Return the (X, Y) coordinate for the center point of the cell that contains the specified text.  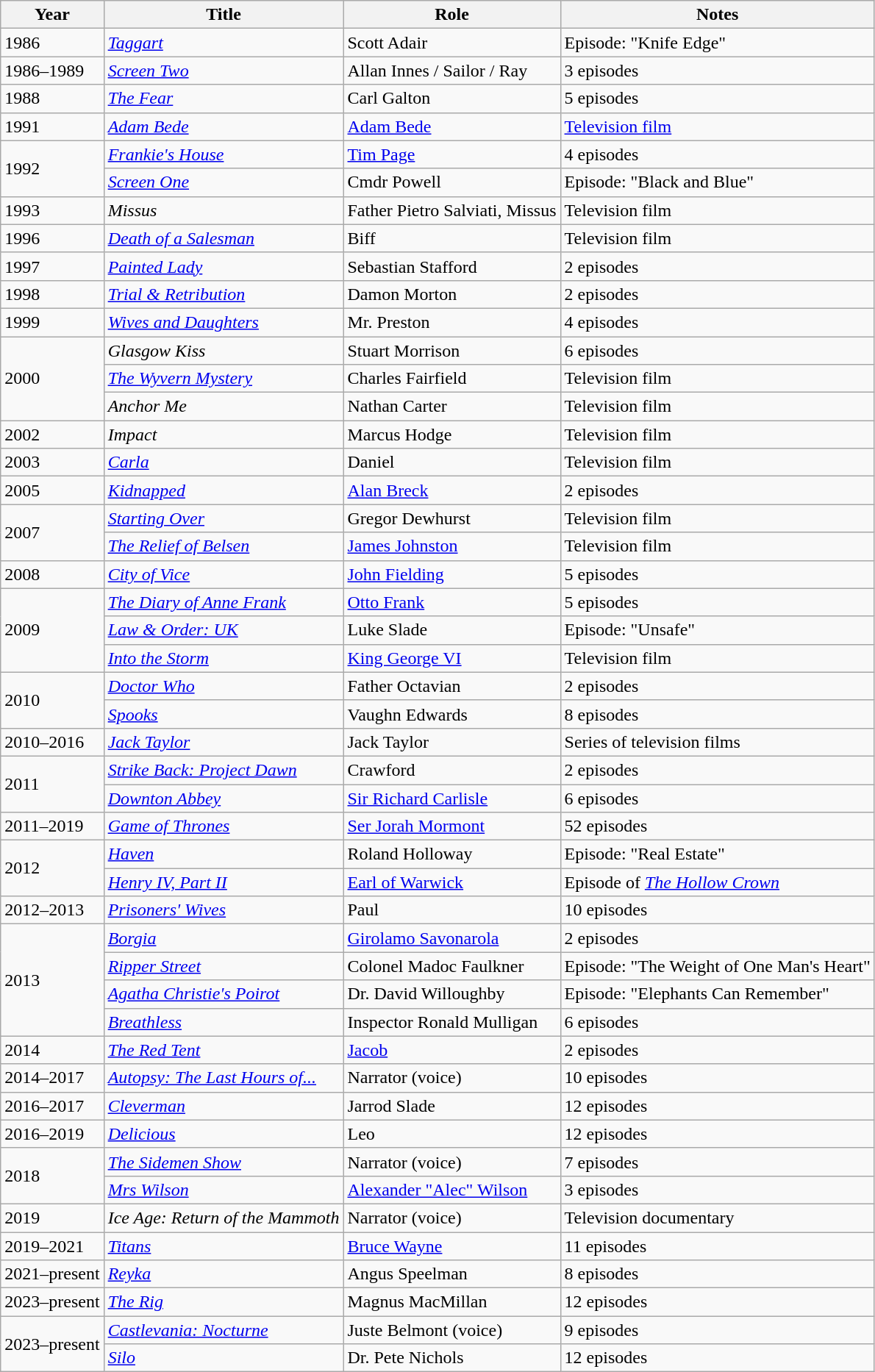
1986–1989 (52, 71)
Episode: "Elephants Can Remember" (718, 994)
Earl of Warwick (451, 882)
Alan Breck (451, 490)
Dr. Pete Nichols (451, 1358)
Juste Belmont (voice) (451, 1330)
Borgia (224, 938)
Agatha Christie's Poirot (224, 994)
Wives and Daughters (224, 322)
Ripper Street (224, 966)
Daniel (451, 462)
9 episodes (718, 1330)
Impact (224, 435)
2011–2019 (52, 826)
Silo (224, 1358)
Episode: "The Weight of One Man's Heart" (718, 966)
Reyka (224, 1274)
Angus Speelman (451, 1274)
Episode of The Hollow Crown (718, 882)
Titans (224, 1246)
Year (52, 15)
2003 (52, 462)
1986 (52, 43)
John Fielding (451, 574)
Charles Fairfield (451, 379)
2005 (52, 490)
Prisoners' Wives (224, 910)
Haven (224, 854)
The Rig (224, 1302)
Doctor Who (224, 686)
Scott Adair (451, 43)
Spooks (224, 714)
2013 (52, 980)
The Wyvern Mystery (224, 379)
Downton Abbey (224, 798)
Episode: "Black and Blue" (718, 182)
Marcus Hodge (451, 435)
1993 (52, 210)
2014 (52, 1050)
Carl Galton (451, 99)
James Johnston (451, 546)
Autopsy: The Last Hours of... (224, 1078)
1991 (52, 126)
Frankie's House (224, 154)
Notes (718, 15)
2012–2013 (52, 910)
The Fear (224, 99)
Bruce Wayne (451, 1246)
Episode: "Real Estate" (718, 854)
The Sidemen Show (224, 1162)
Television documentary (718, 1218)
Painted Lady (224, 266)
Father Pietro Salviati, Missus (451, 210)
1997 (52, 266)
Dr. David Willoughby (451, 994)
Sebastian Stafford (451, 266)
Cmdr Powell (451, 182)
Into the Storm (224, 658)
Jarrod Slade (451, 1106)
Screen One (224, 182)
1999 (52, 322)
Crawford (451, 770)
Screen Two (224, 71)
Ice Age: Return of the Mammoth (224, 1218)
2014–2017 (52, 1078)
Mr. Preston (451, 322)
Luke Slade (451, 630)
2016–2017 (52, 1106)
City of Vice (224, 574)
1998 (52, 294)
Game of Thrones (224, 826)
Vaughn Edwards (451, 714)
Leo (451, 1134)
Taggart (224, 43)
1996 (52, 238)
The Relief of Belsen (224, 546)
Glasgow Kiss (224, 351)
Carla (224, 462)
Strike Back: Project Dawn (224, 770)
1988 (52, 99)
Girolamo Savonarola (451, 938)
Allan Innes / Sailor / Ray (451, 71)
2019–2021 (52, 1246)
7 episodes (718, 1162)
2016–2019 (52, 1134)
2010–2016 (52, 742)
Henry IV, Part II (224, 882)
Sir Richard Carlisle (451, 798)
King George VI (451, 658)
Trial & Retribution (224, 294)
Paul (451, 910)
Alexander "Alec" Wilson (451, 1190)
2002 (52, 435)
Ser Jorah Mormont (451, 826)
Stuart Morrison (451, 351)
Missus (224, 210)
2009 (52, 630)
11 episodes (718, 1246)
Otto Frank (451, 602)
Nathan Carter (451, 407)
52 episodes (718, 826)
Mrs Wilson (224, 1190)
Biff (451, 238)
2008 (52, 574)
2010 (52, 700)
2007 (52, 532)
Kidnapped (224, 490)
2011 (52, 784)
Series of television films (718, 742)
The Diary of Anne Frank (224, 602)
Starting Over (224, 518)
Breathless (224, 1022)
2018 (52, 1176)
Magnus MacMillan (451, 1302)
Law & Order: UK (224, 630)
Jacob (451, 1050)
2000 (52, 379)
Death of a Salesman (224, 238)
Inspector Ronald Mulligan (451, 1022)
Delicious (224, 1134)
Roland Holloway (451, 854)
Damon Morton (451, 294)
Title (224, 15)
Gregor Dewhurst (451, 518)
Episode: "Knife Edge" (718, 43)
Cleverman (224, 1106)
Tim Page (451, 154)
1992 (52, 168)
Castlevania: Nocturne (224, 1330)
Episode: "Unsafe" (718, 630)
Colonel Madoc Faulkner (451, 966)
Role (451, 15)
Father Octavian (451, 686)
2019 (52, 1218)
2012 (52, 868)
The Red Tent (224, 1050)
Anchor Me (224, 407)
2021–present (52, 1274)
